Extract the (x, y) coordinate from the center of the cell holding the provided text.  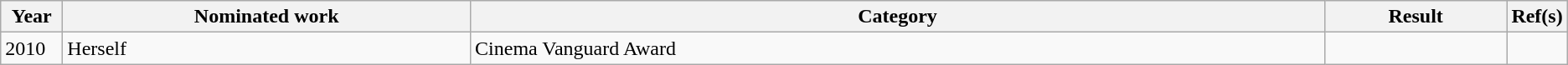
Nominated work (266, 17)
Cinema Vanguard Award (898, 48)
2010 (32, 48)
Year (32, 17)
Ref(s) (1537, 17)
Herself (266, 48)
Result (1416, 17)
Category (898, 17)
